Scan for the cell matching the given text and deliver its (X, Y) coordinate at center. 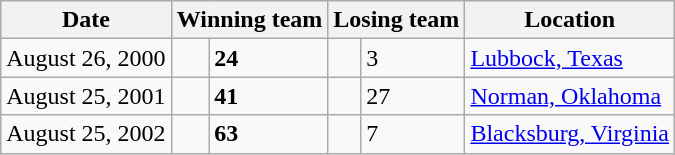
7 (413, 134)
Location (570, 20)
24 (268, 58)
Date (86, 20)
Norman, Oklahoma (570, 96)
Winning team (250, 20)
August 25, 2002 (86, 134)
27 (413, 96)
August 25, 2001 (86, 96)
41 (268, 96)
Lubbock, Texas (570, 58)
August 26, 2000 (86, 58)
Losing team (396, 20)
63 (268, 134)
Blacksburg, Virginia (570, 134)
3 (413, 58)
